Scan for the cell matching the given text and deliver its [X, Y] coordinate at center. 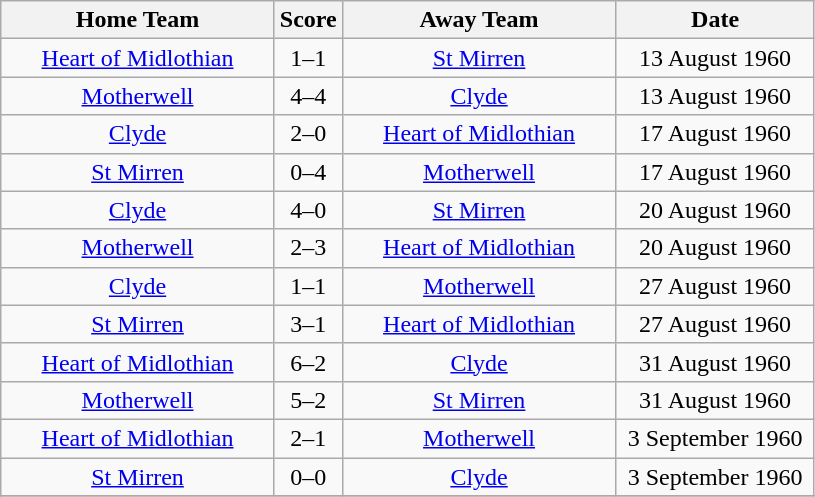
Away Team [479, 20]
Score [308, 20]
2–3 [308, 248]
2–1 [308, 438]
5–2 [308, 400]
6–2 [308, 362]
4–4 [308, 96]
Home Team [138, 20]
3–1 [308, 324]
0–0 [308, 477]
Date [716, 20]
0–4 [308, 172]
2–0 [308, 134]
4–0 [308, 210]
